For the text-containing cell, return its midpoint in (x, y) coordinate format. 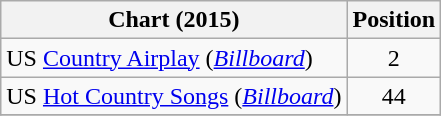
2 (394, 58)
US Country Airplay (Billboard) (174, 58)
Position (394, 20)
US Hot Country Songs (Billboard) (174, 96)
Chart (2015) (174, 20)
44 (394, 96)
